Capture the cell that displays the provided text and extract its (x, y) central coordinate. 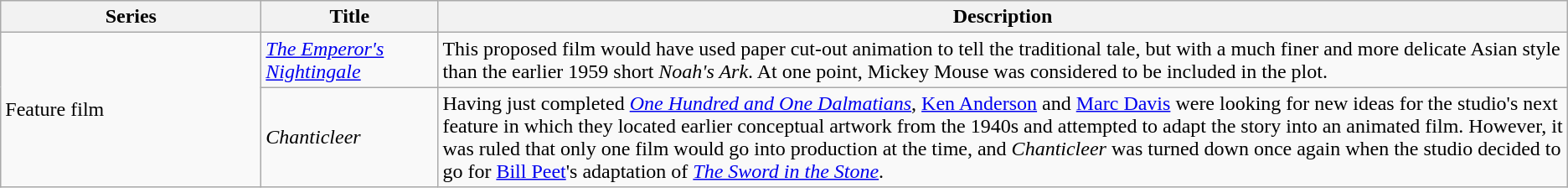
Chanticleer (350, 138)
Title (350, 17)
Feature film (131, 110)
Series (131, 17)
Description (1003, 17)
The Emperor's Nightingale (350, 60)
